From the cell containing the given text, extract its center point as (x, y) coordinate. 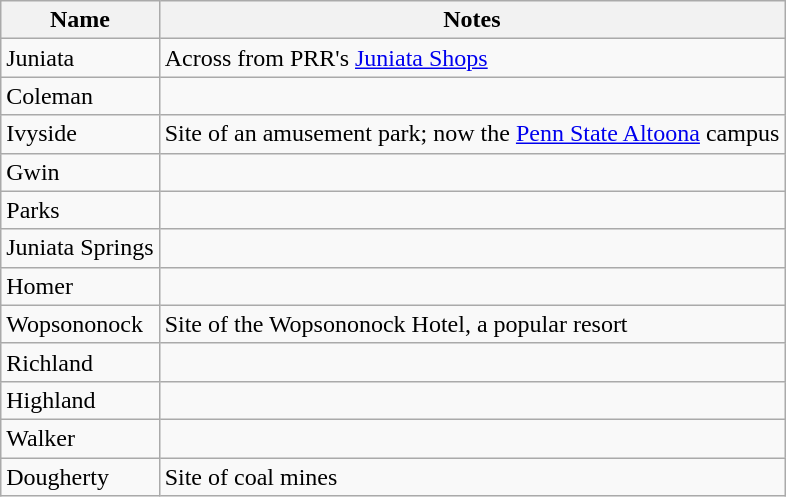
Name (80, 20)
Dougherty (80, 477)
Coleman (80, 96)
Wopsononock (80, 324)
Juniata (80, 58)
Highland (80, 400)
Parks (80, 210)
Across from PRR's Juniata Shops (472, 58)
Richland (80, 362)
Site of an amusement park; now the Penn State Altoona campus (472, 134)
Walker (80, 438)
Site of coal mines (472, 477)
Ivyside (80, 134)
Homer (80, 286)
Site of the Wopsononock Hotel, a popular resort (472, 324)
Juniata Springs (80, 248)
Gwin (80, 172)
Notes (472, 20)
